Pinpoint the cell where the given text exists, returning its [x, y] midpoint coordinate. 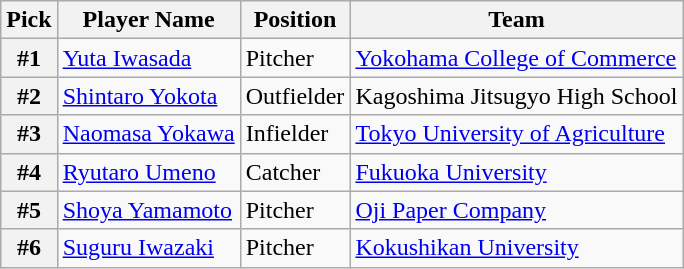
#1 [29, 58]
#5 [29, 210]
Fukuoka University [516, 172]
Tokyo University of Agriculture [516, 134]
Kagoshima Jitsugyo High School [516, 96]
Naomasa Yokawa [148, 134]
Position [295, 20]
#4 [29, 172]
#2 [29, 96]
Outfielder [295, 96]
Shintaro Yokota [148, 96]
#6 [29, 248]
Kokushikan University [516, 248]
Player Name [148, 20]
Team [516, 20]
#3 [29, 134]
Catcher [295, 172]
Oji Paper Company [516, 210]
Pick [29, 20]
Ryutaro Umeno [148, 172]
Yuta Iwasada [148, 58]
Suguru Iwazaki [148, 248]
Yokohama College of Commerce [516, 58]
Shoya Yamamoto [148, 210]
Infielder [295, 134]
